Identify which cell holds the provided text, then report its [X, Y] central coordinate. 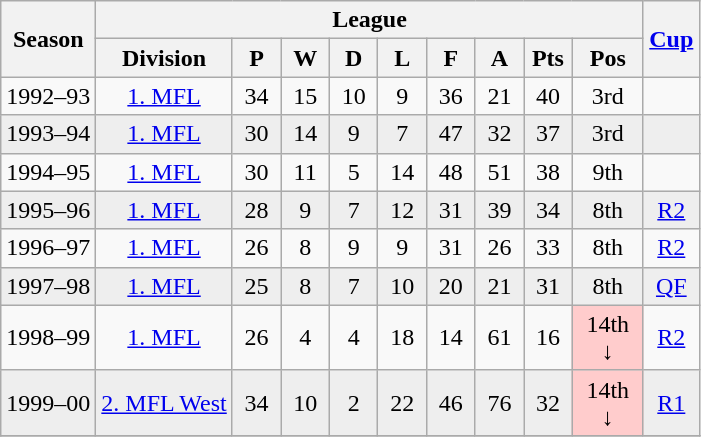
1993–94 [48, 134]
51 [500, 172]
46 [452, 402]
1992–93 [48, 96]
Season [48, 39]
76 [500, 402]
20 [452, 286]
38 [548, 172]
61 [500, 338]
22 [402, 402]
12 [402, 210]
40 [548, 96]
2 [354, 402]
33 [548, 248]
1995–96 [48, 210]
18 [402, 338]
47 [452, 134]
48 [452, 172]
1998–99 [48, 338]
R1 [671, 402]
Pts [548, 58]
37 [548, 134]
A [500, 58]
5 [354, 172]
16 [548, 338]
1997–98 [48, 286]
9th [608, 172]
D [354, 58]
11 [306, 172]
1996–97 [48, 248]
1994–95 [48, 172]
2. MFL West [164, 402]
QF [671, 286]
15 [306, 96]
1999–00 [48, 402]
Cup [671, 39]
36 [452, 96]
F [452, 58]
25 [256, 286]
39 [500, 210]
P [256, 58]
W [306, 58]
League [370, 20]
Pos [608, 58]
L [402, 58]
28 [256, 210]
Division [164, 58]
